Find where the given text appears and provide that cell's center as [X, Y] coordinate. 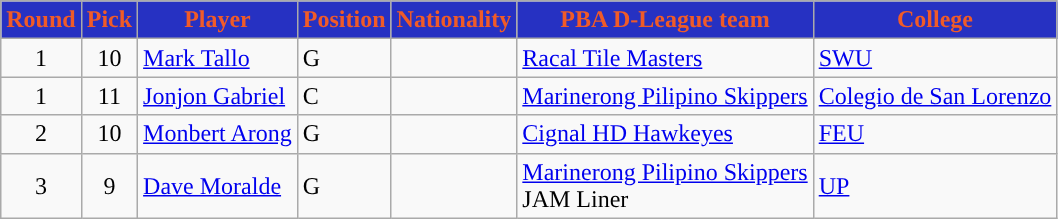
Player [218, 20]
SWU [935, 58]
Mark Tallo [218, 58]
Colegio de San Lorenzo [935, 96]
Racal Tile Masters [665, 58]
Marinerong Pilipino Skippers [665, 96]
9 [109, 186]
Position [344, 20]
FEU [935, 134]
Jonjon Gabriel [218, 96]
2 [41, 134]
Pick [109, 20]
11 [109, 96]
C [344, 96]
UP [935, 186]
Round [41, 20]
Marinerong Pilipino Skippers JAM Liner [665, 186]
Nationality [454, 20]
PBA D-League team [665, 20]
Cignal HD Hawkeyes [665, 134]
Dave Moralde [218, 186]
College [935, 20]
Monbert Arong [218, 134]
3 [41, 186]
